Return the [x, y] coordinate for the center point of the cell that contains the specified text.  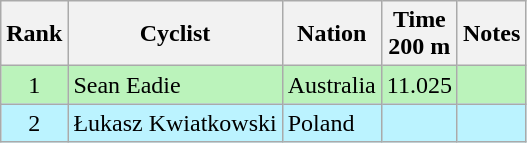
Australia [332, 85]
11.025 [419, 85]
Rank [34, 34]
Cyclist [175, 34]
Poland [332, 123]
Notes [491, 34]
Łukasz Kwiatkowski [175, 123]
Nation [332, 34]
2 [34, 123]
Sean Eadie [175, 85]
Time200 m [419, 34]
1 [34, 85]
